Return (x, y) of the center of cell containing provided text 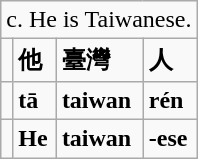
人 (170, 60)
他 (35, 60)
臺灣 (100, 60)
He (35, 138)
c. He is Taiwanese. (99, 20)
tā (35, 100)
rén (170, 100)
-ese (170, 138)
